Extract the [x, y] coordinate from the center of the cell holding the provided text.  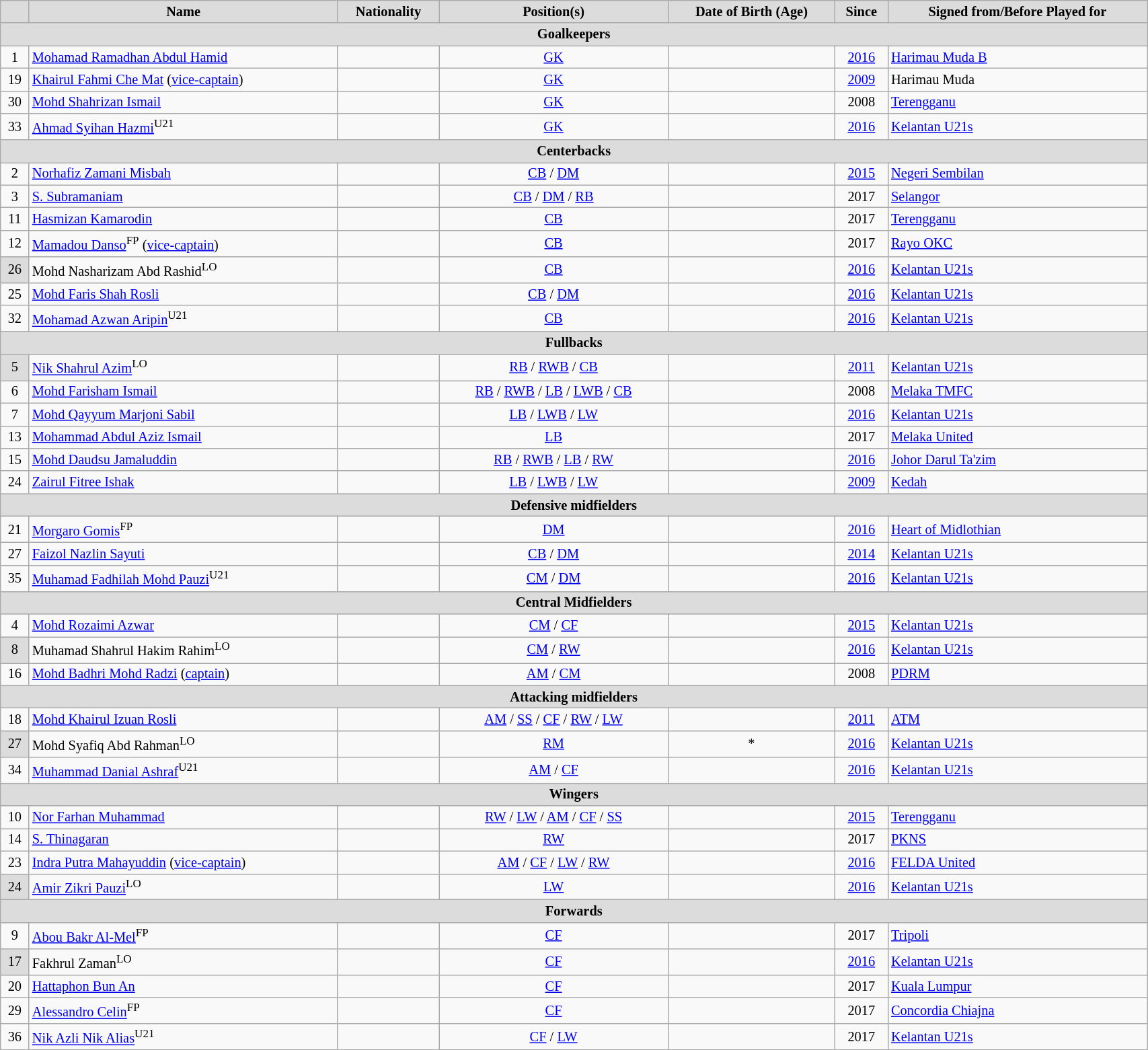
Signed from/Before Played for [1017, 11]
6 [15, 391]
16 [15, 674]
Fakhrul ZamanLO [183, 962]
Hasmizan Kamarodin [183, 219]
1 [15, 57]
Muhammad Danial AshrafU21 [183, 770]
13 [15, 437]
Negeri Sembilan [1017, 174]
CM / RW [554, 650]
17 [15, 962]
AM / CM [554, 674]
4 [15, 625]
CM / DM [554, 578]
Zairul Fitree Ishak [183, 482]
Mohammad Abdul Aziz Ismail [183, 437]
Khairul Fahmi Che Mat (vice-captain) [183, 79]
Mohd Farisham Ismail [183, 391]
Nationality [388, 11]
29 [15, 1010]
PKNS [1017, 839]
AM / CF / LW / RW [554, 862]
Ahmad Syihan HazmiU21 [183, 126]
Johor Darul Ta'zim [1017, 459]
Defensive midfielders [574, 505]
AM / SS / CF / RW / LW [554, 719]
CF / LW [554, 1037]
Mohd Nasharizam Abd RashidLO [183, 269]
Muhamad Shahrul Hakim RahimLO [183, 650]
Wingers [574, 794]
Name [183, 11]
Mohd Badhri Mohd Radzi (captain) [183, 674]
CM / CF [554, 625]
5 [15, 367]
Since [861, 11]
Mohd Daudsu Jamaluddin [183, 459]
7 [15, 414]
PDRM [1017, 674]
Nik Shahrul AzimLO [183, 367]
Mohd Syafiq Abd RahmanLO [183, 744]
Selangor [1017, 196]
S. Subramaniam [183, 196]
32 [15, 319]
Melaka TMFC [1017, 391]
26 [15, 269]
Harimau Muda [1017, 79]
Tripoli [1017, 935]
Kuala Lumpur [1017, 986]
35 [15, 578]
Goalkeepers [574, 34]
Amir Zikri PauziLO [183, 887]
Fullbacks [574, 343]
Mohd Shahrizan Ismail [183, 102]
18 [15, 719]
11 [15, 219]
Muhamad Fadhilah Mohd PauziU21 [183, 578]
Faizol Nazlin Sayuti [183, 554]
Hattaphon Bun An [183, 986]
Attacking midfielders [574, 697]
30 [15, 102]
ATM [1017, 719]
8 [15, 650]
10 [15, 817]
Mohd Faris Shah Rosli [183, 294]
RM [554, 744]
Rayo OKC [1017, 243]
25 [15, 294]
FELDA United [1017, 862]
34 [15, 770]
Mohd Khairul Izuan Rosli [183, 719]
9 [15, 935]
14 [15, 839]
Melaka United [1017, 437]
S. Thinagaran [183, 839]
LB [554, 437]
RB / RWB / LB / LWB / CB [554, 391]
DM [554, 529]
Morgaro GomisFP [183, 529]
Norhafiz Zamani Misbah [183, 174]
Nor Farhan Muhammad [183, 817]
Kedah [1017, 482]
19 [15, 79]
36 [15, 1037]
Mohamad Azwan AripinU21 [183, 319]
Mamadou DansoFP (vice-captain) [183, 243]
RB / RWB / CB [554, 367]
12 [15, 243]
LW [554, 887]
Centerbacks [574, 151]
AM / CF [554, 770]
21 [15, 529]
20 [15, 986]
Heart of Midlothian [1017, 529]
RB / RWB / LB / RW [554, 459]
Mohd Qayyum Marjoni Sabil [183, 414]
15 [15, 459]
2014 [861, 554]
RW [554, 839]
33 [15, 126]
Nik Azli Nik AliasU21 [183, 1037]
Abou Bakr Al-MelFP [183, 935]
Indra Putra Mahayuddin (vice-captain) [183, 862]
RW / LW / AM / CF / SS [554, 817]
3 [15, 196]
Date of Birth (Age) [751, 11]
Position(s) [554, 11]
23 [15, 862]
Mohamad Ramadhan Abdul Hamid [183, 57]
Forwards [574, 911]
Alessandro CelinFP [183, 1010]
2 [15, 174]
* [751, 744]
Harimau Muda B [1017, 57]
Concordia Chiajna [1017, 1010]
Mohd Rozaimi Azwar [183, 625]
Central Midfielders [574, 603]
CB / DM / RB [554, 196]
